Identify which cell holds the provided text, then report its (X, Y) central coordinate. 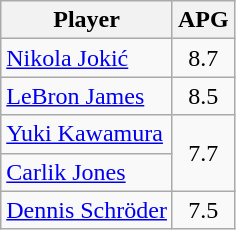
Dennis Schröder (87, 210)
Carlik Jones (87, 172)
Player (87, 20)
LeBron James (87, 96)
8.7 (203, 58)
Nikola Jokić (87, 58)
APG (203, 20)
7.7 (203, 153)
8.5 (203, 96)
7.5 (203, 210)
Yuki Kawamura (87, 134)
